For the text-containing cell, return its midpoint in (X, Y) coordinate format. 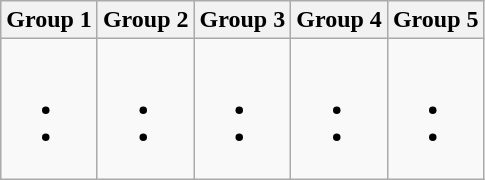
Group 4 (340, 20)
Group 2 (146, 20)
Group 5 (436, 20)
Group 3 (242, 20)
Group 1 (50, 20)
